Provide the (X, Y) coordinate of the cell's center where the given text is located.  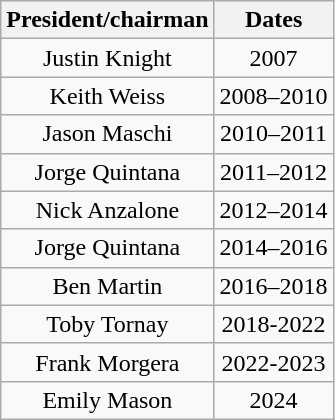
President/chairman (108, 20)
Frank Morgera (108, 362)
Nick Anzalone (108, 210)
2008–2010 (274, 96)
2014–2016 (274, 248)
Keith Weiss (108, 96)
2012–2014 (274, 210)
Dates (274, 20)
Emily Mason (108, 400)
Toby Tornay (108, 324)
2022-2023 (274, 362)
2016–2018 (274, 286)
Jason Maschi (108, 134)
2018-2022 (274, 324)
2011–2012 (274, 172)
2010–2011 (274, 134)
Justin Knight (108, 58)
Ben Martin (108, 286)
2007 (274, 58)
2024 (274, 400)
